Scan for the cell matching the given text and deliver its (X, Y) coordinate at center. 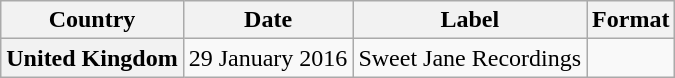
Date (268, 20)
Country (92, 20)
Label (470, 20)
Sweet Jane Recordings (470, 58)
Format (631, 20)
29 January 2016 (268, 58)
United Kingdom (92, 58)
